Identify which cell holds the provided text, then report its [X, Y] central coordinate. 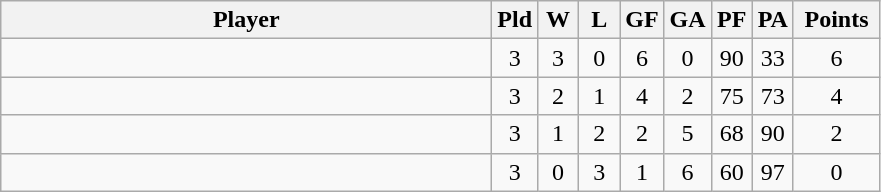
Points [836, 20]
68 [732, 134]
Pld [515, 20]
75 [732, 96]
L [600, 20]
97 [772, 172]
PA [772, 20]
73 [772, 96]
PF [732, 20]
33 [772, 58]
GA [688, 20]
60 [732, 172]
5 [688, 134]
Player [246, 20]
W [558, 20]
GF [642, 20]
